Return the (X, Y) coordinate for the center point of the cell that contains the specified text.  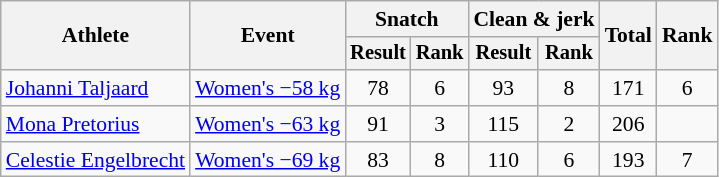
93 (503, 88)
Clean & jerk (534, 19)
Mona Pretorius (96, 124)
Total (628, 36)
3 (440, 124)
Event (268, 36)
8 (568, 88)
Women's −58 kg (268, 88)
78 (378, 88)
2 (568, 124)
Johanni Taljaard (96, 88)
Women's −63 kg (268, 124)
171 (628, 88)
115 (503, 124)
91 (378, 124)
Athlete (96, 36)
Snatch (406, 19)
206 (628, 124)
